Detect which cell encompasses the target text, then output its [X, Y] center coordinate. 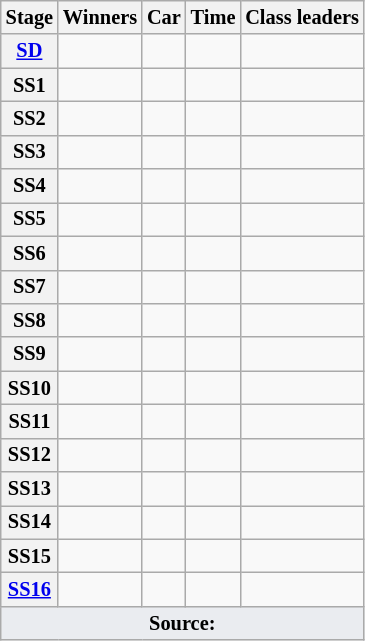
SS5 [30, 219]
SS7 [30, 287]
SS10 [30, 388]
Source: [182, 623]
SS15 [30, 556]
SS9 [30, 354]
Stage [30, 17]
SS1 [30, 85]
SD [30, 51]
Time [214, 17]
Car [164, 17]
SS8 [30, 320]
SS13 [30, 489]
Winners [100, 17]
SS2 [30, 118]
SS14 [30, 522]
SS4 [30, 186]
SS16 [30, 589]
SS3 [30, 152]
Class leaders [302, 17]
SS11 [30, 421]
SS12 [30, 455]
SS6 [30, 253]
